Extract the [x, y] coordinate from the center of the cell holding the provided text.  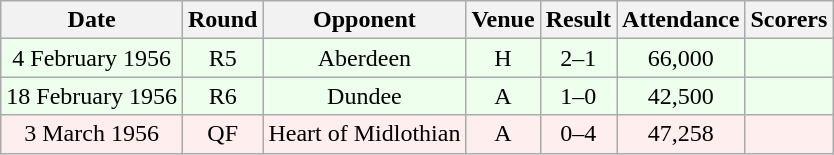
2–1 [578, 58]
66,000 [681, 58]
H [503, 58]
R5 [222, 58]
Venue [503, 20]
4 February 1956 [92, 58]
47,258 [681, 134]
18 February 1956 [92, 96]
QF [222, 134]
42,500 [681, 96]
Result [578, 20]
Dundee [364, 96]
Round [222, 20]
Scorers [789, 20]
Attendance [681, 20]
0–4 [578, 134]
Aberdeen [364, 58]
Date [92, 20]
3 March 1956 [92, 134]
Opponent [364, 20]
R6 [222, 96]
Heart of Midlothian [364, 134]
1–0 [578, 96]
